Locate the cell with the specified text and output its [X, Y] center coordinate. 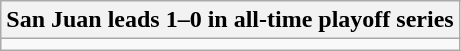
San Juan leads 1–0 in all-time playoff series [230, 20]
